Locate the cell with the specified text and output its [X, Y] center coordinate. 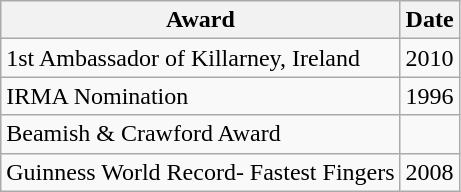
2010 [430, 58]
2008 [430, 172]
1st Ambassador of Killarney, Ireland [200, 58]
IRMA Nomination [200, 96]
Award [200, 20]
Beamish & Crawford Award [200, 134]
Date [430, 20]
Guinness World Record- Fastest Fingers [200, 172]
1996 [430, 96]
